Scan for the cell matching the given text and deliver its [x, y] coordinate at center. 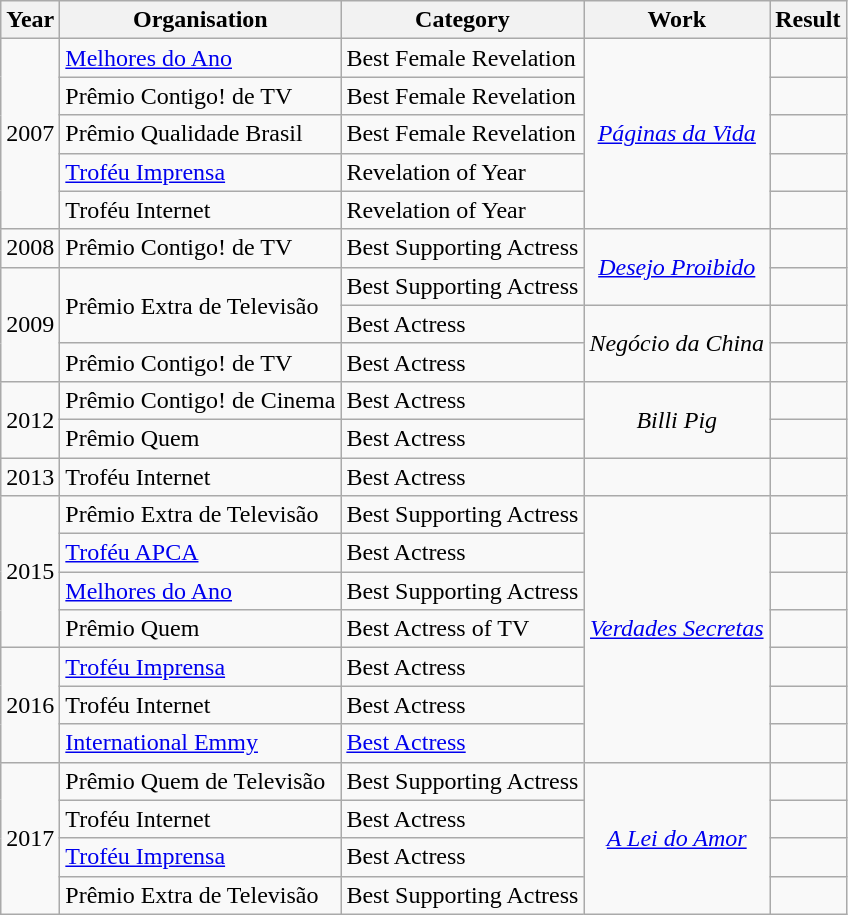
Year [30, 20]
Best Actress of TV [462, 629]
Negócio da China [677, 343]
2008 [30, 248]
2012 [30, 419]
Work [677, 20]
Verdades Secretas [677, 629]
Prêmio Quem de Televisão [200, 781]
2009 [30, 324]
International Emmy [200, 743]
2017 [30, 838]
2015 [30, 572]
Prêmio Contigo! de Cinema [200, 400]
Billi Pig [677, 419]
Páginas da Vida [677, 134]
Organisation [200, 20]
Category [462, 20]
2007 [30, 134]
Desejo Proibido [677, 267]
Prêmio Qualidade Brasil [200, 134]
2016 [30, 705]
Result [808, 20]
A Lei do Amor [677, 838]
Troféu APCA [200, 553]
2013 [30, 477]
